For the text-containing cell, return its midpoint in (X, Y) coordinate format. 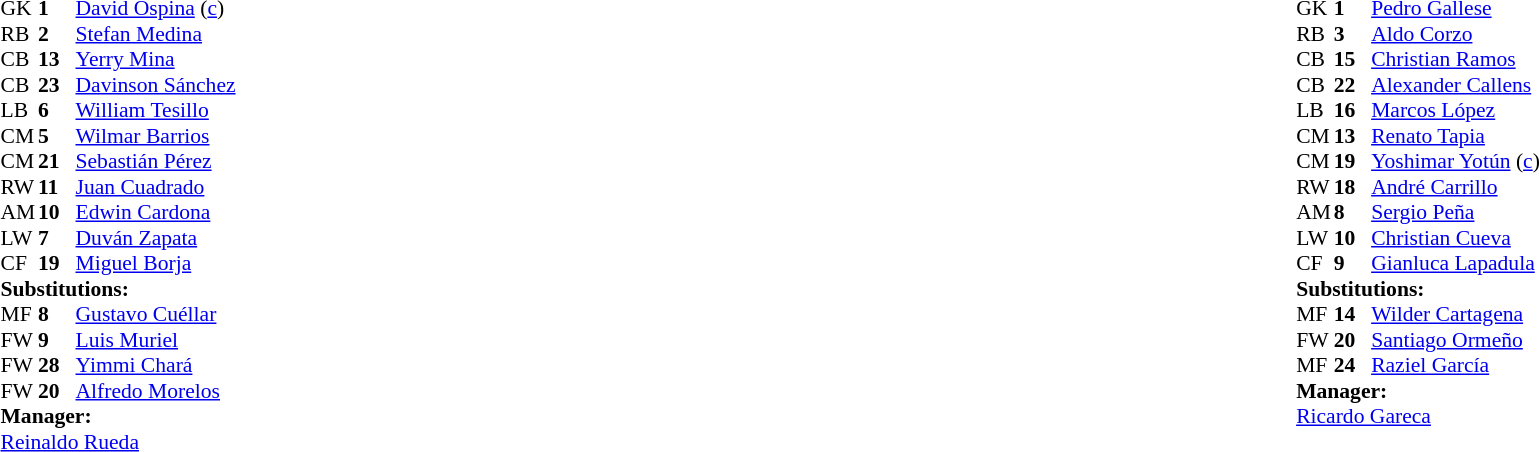
21 (57, 161)
22 (1353, 85)
Stefan Medina (156, 34)
Juan Cuadrado (156, 187)
Yerry Mina (156, 59)
William Tesillo (156, 111)
5 (57, 136)
15 (1353, 59)
Wilmar Barrios (156, 136)
7 (57, 238)
18 (1353, 187)
2 (57, 34)
Davinson Sánchez (156, 85)
24 (1353, 365)
Luis Muriel (156, 340)
Duván Zapata (156, 238)
11 (57, 187)
Edwin Cardona (156, 213)
Gustavo Cuéllar (156, 315)
Manager: (118, 417)
28 (57, 365)
Substitutions: (118, 289)
Miguel Borja (156, 263)
23 (57, 85)
Alfredo Morelos (156, 391)
3 (1353, 34)
16 (1353, 111)
6 (57, 111)
14 (1353, 315)
Sebastián Pérez (156, 161)
Yimmi Chará (156, 365)
